Determine the (X, Y) coordinate at the center of the cell enclosing the given text.  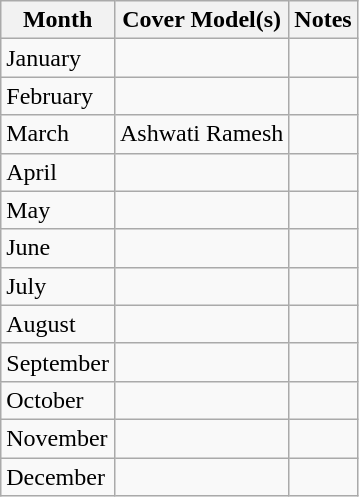
Month (58, 20)
Notes (323, 20)
September (58, 362)
February (58, 96)
June (58, 248)
March (58, 134)
August (58, 324)
December (58, 477)
May (58, 210)
November (58, 438)
Ashwati Ramesh (201, 134)
Cover Model(s) (201, 20)
July (58, 286)
October (58, 400)
January (58, 58)
April (58, 172)
